Return the [x, y] coordinate for the center point of the cell that contains the specified text.  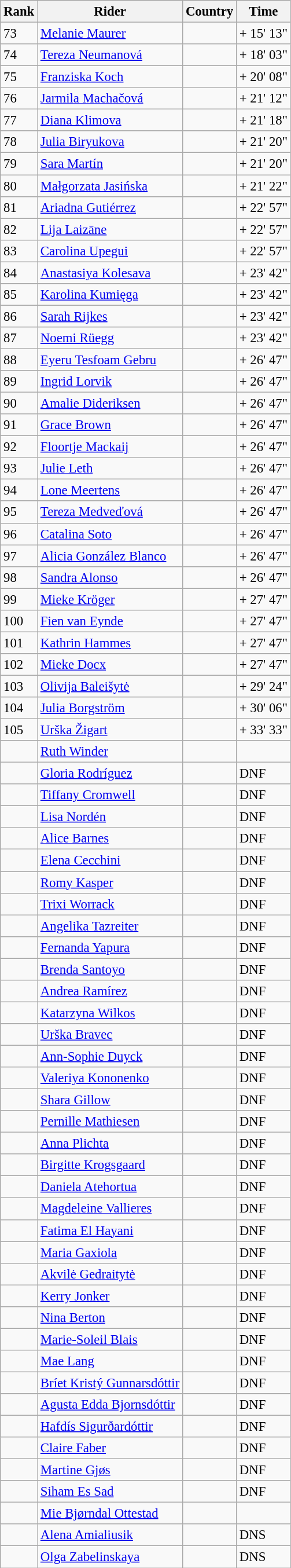
Noemi Rüegg [110, 338]
97 [19, 556]
Fatima El Hayani [110, 1230]
89 [19, 382]
93 [19, 468]
Julie Leth [110, 468]
74 [19, 55]
+ 33' 33" [263, 730]
92 [19, 447]
Marie-Soleil Blais [110, 1339]
Katarzyna Wilkos [110, 1013]
Valeriya Kononenko [110, 1078]
+ 30' 06" [263, 708]
Catalina Soto [110, 534]
Tiffany Cromwell [110, 795]
Claire Faber [110, 1448]
Franziska Koch [110, 77]
Julia Biryukova [110, 142]
Mae Lang [110, 1361]
Pernille Mathiesen [110, 1122]
Brenda Santoyo [110, 969]
Alicia González Blanco [110, 556]
77 [19, 120]
102 [19, 665]
Sarah Rijkes [110, 316]
88 [19, 360]
100 [19, 621]
Diana Klimova [110, 120]
Karolina Kumięga [110, 295]
Eyeru Tesfoam Gebru [110, 360]
85 [19, 295]
78 [19, 142]
+ 15' 13" [263, 34]
Carolina Upegui [110, 251]
79 [19, 164]
Akvilė Gedraitytė [110, 1274]
Grace Brown [110, 425]
84 [19, 273]
Jarmila Machačová [110, 98]
73 [19, 34]
Agusta Edda Bjornsdóttir [110, 1405]
+ 29' 24" [263, 686]
99 [19, 599]
Andrea Ramírez [110, 991]
+ 21' 22" [263, 186]
95 [19, 512]
Małgorzata Jasińska [110, 186]
Sandra Alonso [110, 577]
Time [263, 12]
Lija Laizāne [110, 229]
Mieke Docx [110, 665]
103 [19, 686]
75 [19, 77]
Anastasiya Kolesava [110, 273]
Birgitte Krogsgaard [110, 1165]
Magdeleine Vallieres [110, 1209]
Alice Barnes [110, 839]
Floortje Mackaij [110, 447]
+ 21' 18" [263, 120]
Kerry Jonker [110, 1296]
Daniela Atehortua [110, 1187]
94 [19, 490]
Martine Gjøs [110, 1470]
Amalie Dideriksen [110, 404]
Ariadna Gutiérrez [110, 207]
Alena Amialiusik [110, 1535]
Elena Cecchini [110, 860]
81 [19, 207]
Urška Bravec [110, 1035]
Fien van Eynde [110, 621]
Lisa Nordén [110, 817]
+ 20' 08" [263, 77]
Kathrin Hammes [110, 643]
86 [19, 316]
Lone Meertens [110, 490]
Urška Žigart [110, 730]
87 [19, 338]
Rider [110, 12]
Romy Kasper [110, 882]
Nina Berton [110, 1318]
Fernanda Yapura [110, 947]
90 [19, 404]
Melanie Maurer [110, 34]
Maria Gaxiola [110, 1252]
Tereza Neumanová [110, 55]
Tereza Medveďová [110, 512]
91 [19, 425]
Siham Es Sad [110, 1492]
105 [19, 730]
Mieke Kröger [110, 599]
104 [19, 708]
Anna Plichta [110, 1144]
+ 18' 03" [263, 55]
101 [19, 643]
76 [19, 98]
Trixi Worrack [110, 904]
Sara Martín [110, 164]
Olivija Baleišytė [110, 686]
Mie Bjørndal Ottestad [110, 1514]
80 [19, 186]
Ingrid Lorvik [110, 382]
Shara Gillow [110, 1100]
83 [19, 251]
Angelika Tazreiter [110, 926]
98 [19, 577]
Ann-Sophie Duyck [110, 1056]
Julia Borgström [110, 708]
96 [19, 534]
82 [19, 229]
Olga Zabelinskaya [110, 1557]
Country [209, 12]
Rank [19, 12]
Ruth Winder [110, 752]
Bríet Kristý Gunnarsdóttir [110, 1383]
Gloria Rodríguez [110, 774]
+ 21' 12" [263, 98]
Hafdís Sigurðardóttir [110, 1427]
